Find where the given text appears and provide that cell's center as [x, y] coordinate. 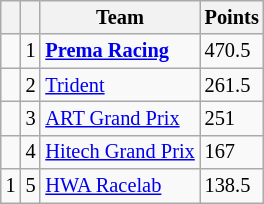
HWA Racelab [120, 186]
470.5 [232, 51]
251 [232, 118]
Team [120, 17]
167 [232, 152]
5 [31, 186]
3 [31, 118]
Trident [120, 85]
ART Grand Prix [120, 118]
Prema Racing [120, 51]
4 [31, 152]
261.5 [232, 85]
138.5 [232, 186]
2 [31, 85]
Hitech Grand Prix [120, 152]
Points [232, 17]
